For the text-containing cell, return its midpoint in [X, Y] coordinate format. 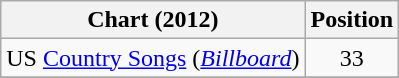
Chart (2012) [153, 20]
33 [352, 58]
US Country Songs (Billboard) [153, 58]
Position [352, 20]
